Determine the (x, y) coordinate at the center of the cell enclosing the given text.  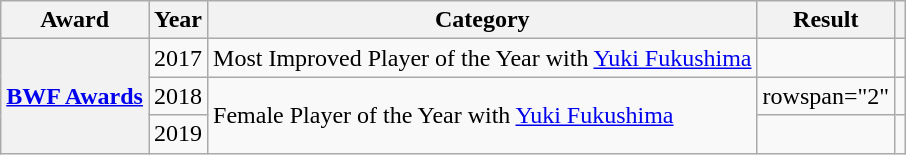
BWF Awards (75, 96)
Category (482, 20)
2019 (178, 134)
2018 (178, 96)
Result (826, 20)
Most Improved Player of the Year with Yuki Fukushima (482, 58)
Female Player of the Year with Yuki Fukushima (482, 115)
rowspan="2" (826, 96)
2017 (178, 58)
Year (178, 20)
Award (75, 20)
